Capture the cell that displays the provided text and extract its [x, y] central coordinate. 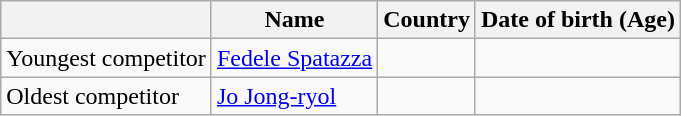
Date of birth (Age) [578, 20]
Country [427, 20]
Name [294, 20]
Jo Jong-ryol [294, 96]
Oldest competitor [106, 96]
Fedele Spatazza [294, 58]
Youngest competitor [106, 58]
